Find where the given text appears and provide that cell's center as [X, Y] coordinate. 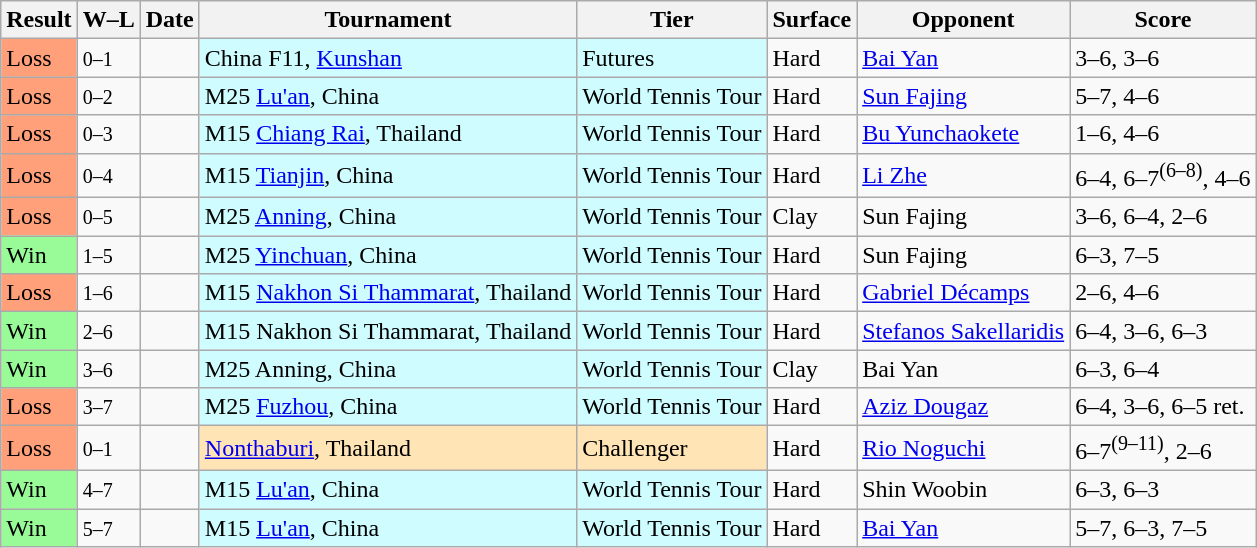
3–6, 6–4, 2–6 [1163, 217]
M25 Fuzhou, China [388, 407]
Result [39, 20]
5–7 [108, 528]
2–6, 4–6 [1163, 293]
6–4, 3–6, 6–5 ret. [1163, 407]
1–6, 4–6 [1163, 134]
6–4, 3–6, 6–3 [1163, 331]
Gabriel Décamps [964, 293]
Date [170, 20]
0–4 [108, 176]
Rio Noguchi [964, 448]
0–2 [108, 96]
Nonthaburi, Thailand [388, 448]
Bu Yunchaokete [964, 134]
0–5 [108, 217]
Score [1163, 20]
5–7, 6–3, 7–5 [1163, 528]
3–6, 3–6 [1163, 58]
Challenger [672, 448]
Surface [812, 20]
Tier [672, 20]
6–3, 6–4 [1163, 369]
5–7, 4–6 [1163, 96]
Aziz Dougaz [964, 407]
0–3 [108, 134]
3–7 [108, 407]
China F11, Kunshan [388, 58]
M25 Yinchuan, China [388, 255]
Opponent [964, 20]
Shin Woobin [964, 489]
3–6 [108, 369]
6–3, 6–3 [1163, 489]
M15 Tianjin, China [388, 176]
W–L [108, 20]
M15 Chiang Rai, Thailand [388, 134]
6–3, 7–5 [1163, 255]
Li Zhe [964, 176]
1–6 [108, 293]
6–4, 6–7(6–8), 4–6 [1163, 176]
Futures [672, 58]
M25 Lu'an, China [388, 96]
4–7 [108, 489]
Stefanos Sakellaridis [964, 331]
2–6 [108, 331]
6–7(9–11), 2–6 [1163, 448]
1–5 [108, 255]
Tournament [388, 20]
